Return the (X, Y) coordinate for the center point of the cell that contains the specified text.  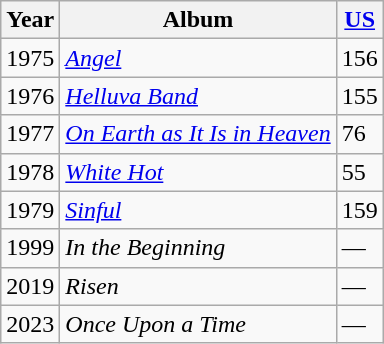
Helluva Band (198, 96)
Album (198, 20)
1978 (30, 172)
76 (360, 134)
55 (360, 172)
2023 (30, 324)
In the Beginning (198, 248)
Risen (198, 286)
Once Upon a Time (198, 324)
On Earth as It Is in Heaven (198, 134)
Year (30, 20)
156 (360, 58)
159 (360, 210)
2019 (30, 286)
1975 (30, 58)
US (360, 20)
Angel (198, 58)
1976 (30, 96)
Sinful (198, 210)
1977 (30, 134)
White Hot (198, 172)
155 (360, 96)
1979 (30, 210)
1999 (30, 248)
